Capture the cell that displays the provided text and extract its (X, Y) central coordinate. 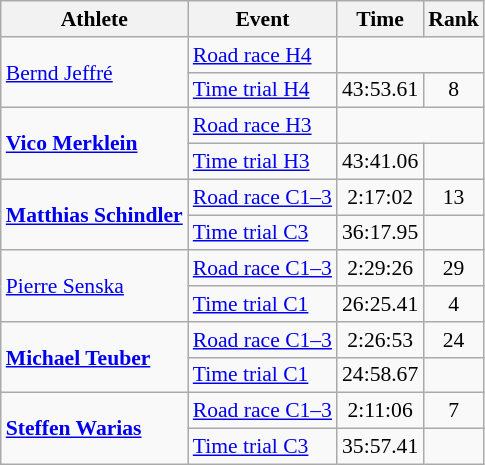
2:11:06 (380, 411)
Time (380, 19)
Rank (454, 19)
Event (262, 19)
24 (454, 340)
Time trial H4 (262, 90)
Michael Teuber (94, 358)
8 (454, 90)
Steffen Warias (94, 428)
Matthias Schindler (94, 214)
Athlete (94, 19)
35:57.41 (380, 447)
29 (454, 269)
Bernd Jeffré (94, 72)
43:41.06 (380, 162)
2:17:02 (380, 197)
Time trial H3 (262, 162)
Road race H3 (262, 126)
Vico Merklein (94, 144)
Road race H4 (262, 55)
2:26:53 (380, 340)
43:53.61 (380, 90)
24:58.67 (380, 375)
Pierre Senska (94, 286)
4 (454, 304)
36:17.95 (380, 233)
2:29:26 (380, 269)
7 (454, 411)
26:25.41 (380, 304)
13 (454, 197)
